Return [x, y] of the center of cell containing provided text 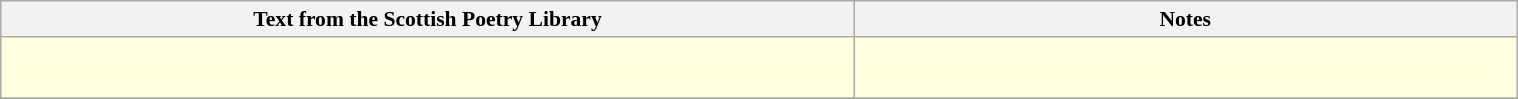
Text from the Scottish Poetry Library [427, 19]
Notes [1186, 19]
